Find where the given text appears and provide that cell's center as (X, Y) coordinate. 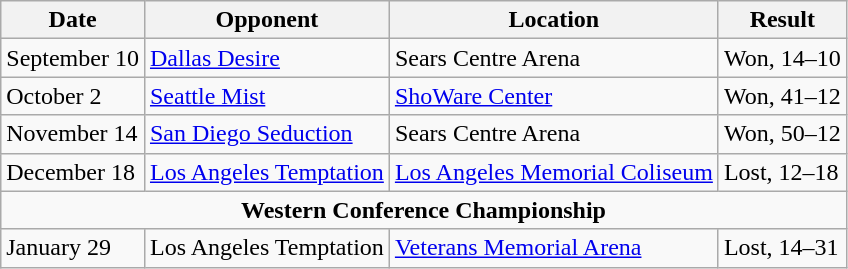
January 29 (73, 248)
Dallas Desire (266, 58)
Won, 41–12 (782, 96)
Western Conference Championship (424, 210)
Won, 50–12 (782, 134)
Location (554, 20)
October 2 (73, 96)
Lost, 14–31 (782, 248)
Lost, 12–18 (782, 172)
Date (73, 20)
ShoWare Center (554, 96)
December 18 (73, 172)
San Diego Seduction (266, 134)
Won, 14–10 (782, 58)
Result (782, 20)
Veterans Memorial Arena (554, 248)
Opponent (266, 20)
Seattle Mist (266, 96)
September 10 (73, 58)
November 14 (73, 134)
Los Angeles Memorial Coliseum (554, 172)
